Determine the (x, y) coordinate at the center of the cell enclosing the given text.  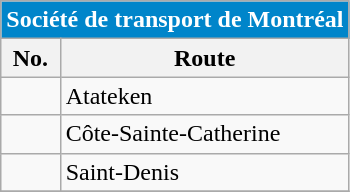
Côte-Sainte-Catherine (204, 134)
Atateken (204, 96)
Société de transport de Montréal (175, 20)
Route (204, 58)
No. (30, 58)
Saint-Denis (204, 172)
